Pinpoint the cell where the given text exists, returning its [x, y] midpoint coordinate. 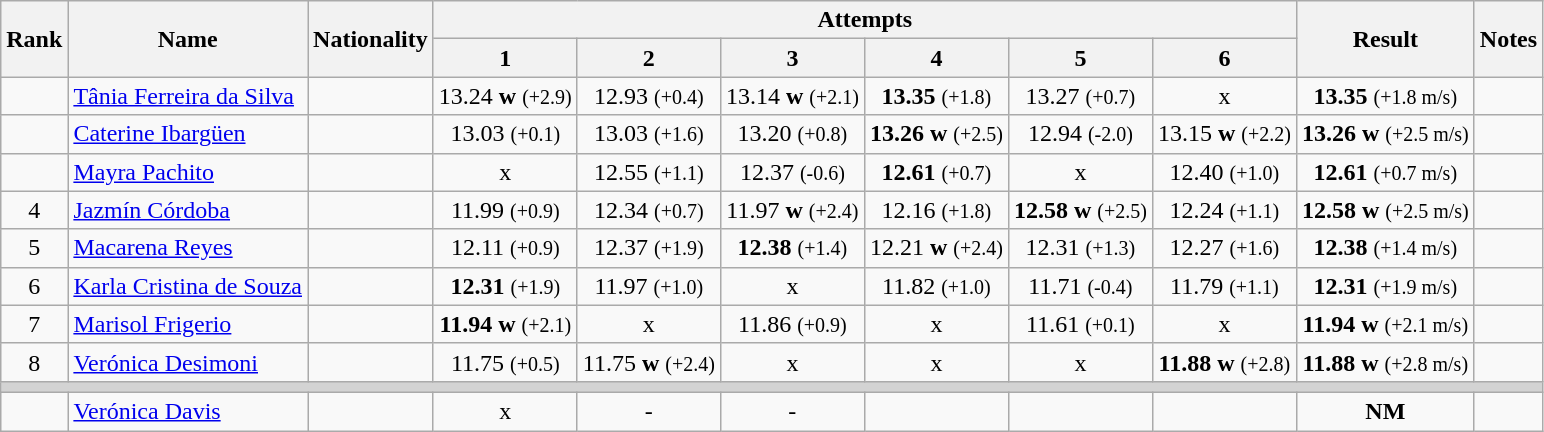
NM [1385, 411]
11.86 (+0.9) [792, 324]
11.99 (+0.9) [505, 210]
12.37 (+1.9) [648, 248]
Caterine Ibargüen [188, 134]
12.16 (+1.8) [936, 210]
12.93 (+0.4) [648, 96]
13.26 w (+2.5 m/s) [1385, 134]
1 [505, 58]
Result [1385, 39]
8 [34, 362]
12.27 (+1.6) [1224, 248]
12.34 (+0.7) [648, 210]
Jazmín Córdoba [188, 210]
12.38 (+1.4 m/s) [1385, 248]
12.11 (+0.9) [505, 248]
12.37 (-0.6) [792, 172]
Name [188, 39]
11.79 (+1.1) [1224, 286]
Karla Cristina de Souza [188, 286]
12.31 (+1.9) [505, 286]
11.88 w (+2.8 m/s) [1385, 362]
12.31 (+1.3) [1080, 248]
11.61 (+0.1) [1080, 324]
Attempts [864, 20]
3 [792, 58]
12.24 (+1.1) [1224, 210]
12.58 w (+2.5 m/s) [1385, 210]
11.88 w (+2.8) [1224, 362]
13.35 (+1.8 m/s) [1385, 96]
Marisol Frigerio [188, 324]
13.14 w (+2.1) [792, 96]
Tânia Ferreira da Silva [188, 96]
13.03 (+1.6) [648, 134]
Nationality [371, 39]
13.20 (+0.8) [792, 134]
12.61 (+0.7) [936, 172]
12.61 (+0.7 m/s) [1385, 172]
13.35 (+1.8) [936, 96]
12.40 (+1.0) [1224, 172]
11.97 (+1.0) [648, 286]
2 [648, 58]
12.21 w (+2.4) [936, 248]
11.94 w (+2.1) [505, 324]
11.75 (+0.5) [505, 362]
12.38 (+1.4) [792, 248]
12.31 (+1.9 m/s) [1385, 286]
Verónica Davis [188, 411]
11.94 w (+2.1 m/s) [1385, 324]
13.24 w (+2.9) [505, 96]
12.94 (-2.0) [1080, 134]
11.75 w (+2.4) [648, 362]
11.82 (+1.0) [936, 286]
Macarena Reyes [188, 248]
Rank [34, 39]
11.97 w (+2.4) [792, 210]
13.26 w (+2.5) [936, 134]
Notes [1508, 39]
7 [34, 324]
12.58 w (+2.5) [1080, 210]
13.27 (+0.7) [1080, 96]
13.03 (+0.1) [505, 134]
11.71 (-0.4) [1080, 286]
Verónica Desimoni [188, 362]
13.15 w (+2.2) [1224, 134]
12.55 (+1.1) [648, 172]
Mayra Pachito [188, 172]
